Capture the cell that displays the provided text and extract its (X, Y) central coordinate. 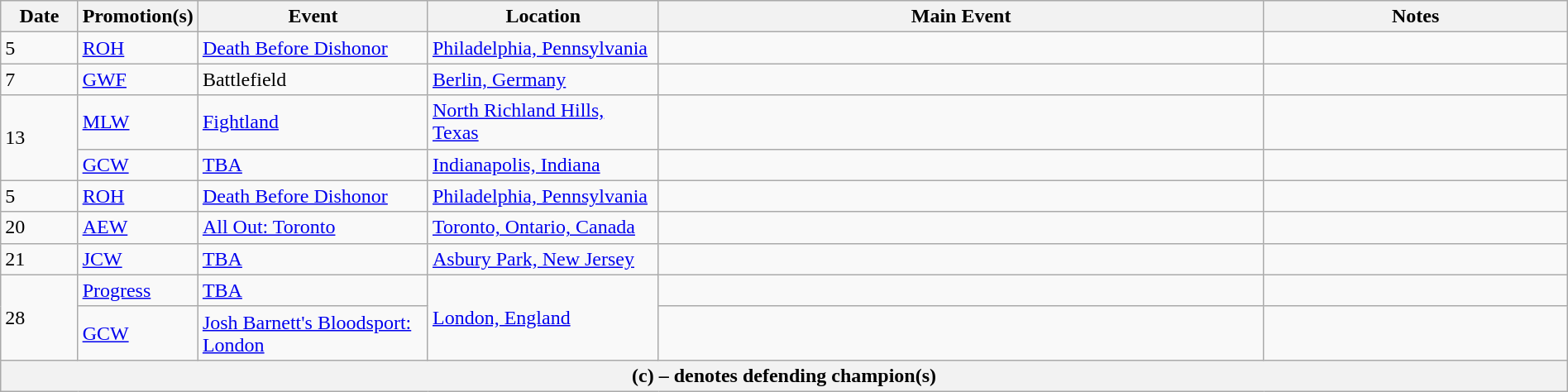
13 (40, 137)
Event (313, 17)
North Richland Hills, Texas (543, 122)
Location (543, 17)
7 (40, 79)
Asbury Park, New Jersey (543, 259)
Date (40, 17)
GWF (137, 79)
Notes (1416, 17)
MLW (137, 122)
Progress (137, 290)
Josh Barnett's Bloodsport: London (313, 332)
Battlefield (313, 79)
London, England (543, 318)
JCW (137, 259)
All Out: Toronto (313, 227)
Promotion(s) (137, 17)
Fightland (313, 122)
20 (40, 227)
(c) – denotes defending champion(s) (784, 375)
21 (40, 259)
Main Event (961, 17)
Toronto, Ontario, Canada (543, 227)
Berlin, Germany (543, 79)
28 (40, 318)
Indianapolis, Indiana (543, 165)
AEW (137, 227)
